Search for the cell housing the specified text and yield its [X, Y] center coordinate. 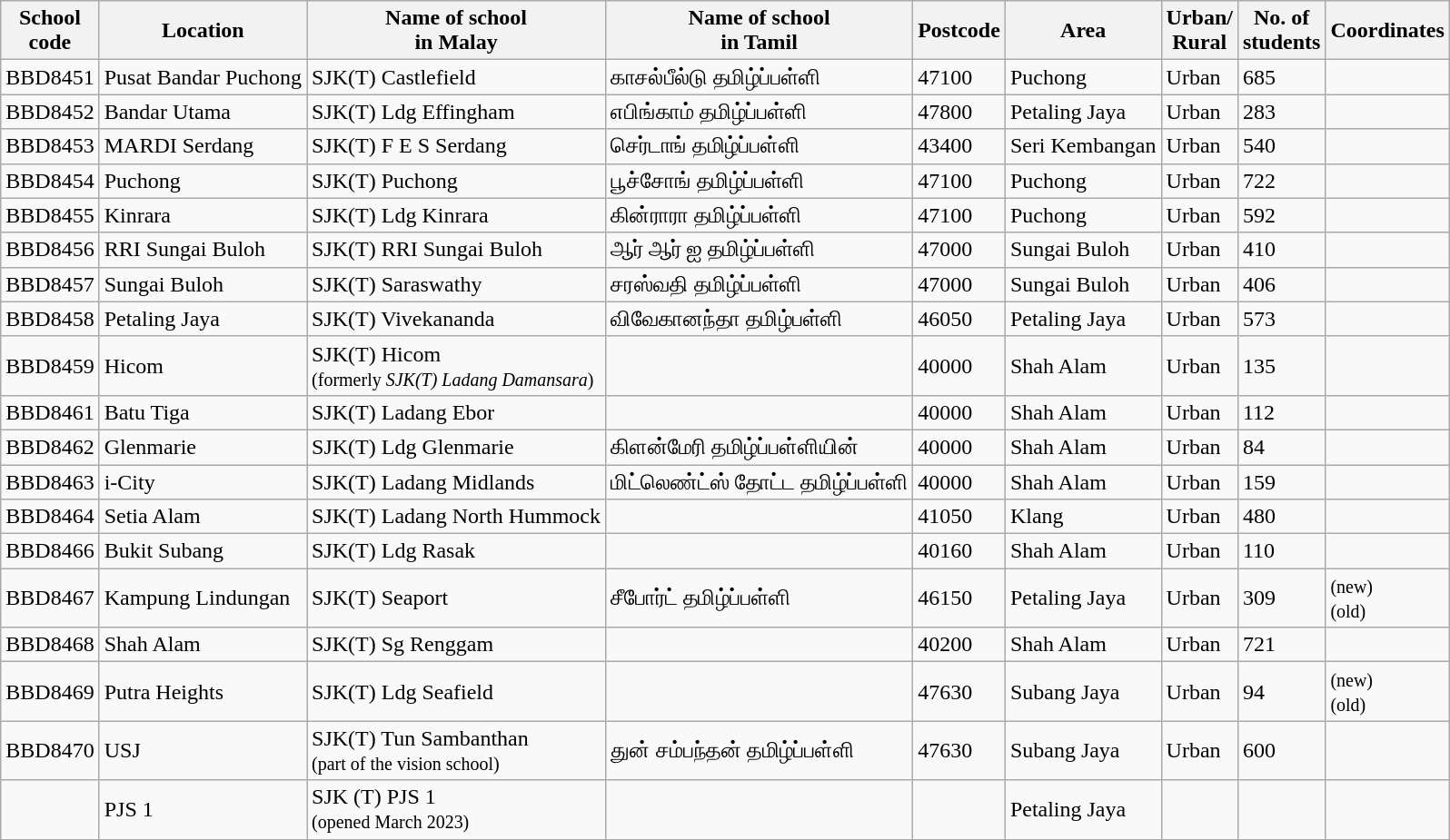
SJK(T) Hicom(formerly SJK(T) Ladang Damansara) [456, 365]
Pusat Bandar Puchong [203, 77]
Batu Tiga [203, 412]
Name of schoolin Malay [456, 31]
BBD8468 [50, 645]
No. ofstudents [1281, 31]
SJK(T) Tun Sambanthan(part of the vision school) [456, 750]
Bukit Subang [203, 551]
BBD8461 [50, 412]
46150 [959, 598]
சரஸ்வதி தமிழ்ப்பள்ளி [760, 284]
மிட்லெண்ட்ஸ் தோட்ட தமிழ்ப்பள்ளி [760, 482]
MARDI Serdang [203, 146]
துன் சம்பந்தன் தமிழ்ப்பள்ளி [760, 750]
RRI Sungai Buloh [203, 250]
பூச்சோங் தமிழ்ப்பள்ளி [760, 181]
BBD8463 [50, 482]
Setia Alam [203, 517]
எபிங்காம் தமிழ்ப்பள்ளி [760, 112]
721 [1281, 645]
செர்டாங் தமிழ்ப்பள்ளி [760, 146]
110 [1281, 551]
135 [1281, 365]
BBD8454 [50, 181]
SJK(T) Castlefield [456, 77]
BBD8466 [50, 551]
540 [1281, 146]
SJK(T) Ldg Glenmarie [456, 447]
410 [1281, 250]
SJK(T) Saraswathy [456, 284]
BBD8470 [50, 750]
592 [1281, 215]
USJ [203, 750]
BBD8464 [50, 517]
40160 [959, 551]
46050 [959, 319]
Seri Kembangan [1083, 146]
i-City [203, 482]
Schoolcode [50, 31]
94 [1281, 692]
BBD8455 [50, 215]
47800 [959, 112]
573 [1281, 319]
43400 [959, 146]
விவேகானந்தா தமிழ்பள்ளி [760, 319]
40200 [959, 645]
சீபோர்ட் தமிழ்ப்பள்ளி [760, 598]
112 [1281, 412]
SJK(T) Ldg Effingham [456, 112]
Urban/Rural [1199, 31]
406 [1281, 284]
காசல்பீல்டு தமிழ்ப்பள்ளி [760, 77]
283 [1281, 112]
SJK(T) F E S Serdang [456, 146]
BBD8467 [50, 598]
84 [1281, 447]
Kinrara [203, 215]
Bandar Utama [203, 112]
PJS 1 [203, 810]
Glenmarie [203, 447]
309 [1281, 598]
685 [1281, 77]
Postcode [959, 31]
Coordinates [1387, 31]
கிளன்மேரி தமிழ்ப்பள்ளியின் [760, 447]
SJK(T) Ldg Rasak [456, 551]
BBD8458 [50, 319]
Name of schoolin Tamil [760, 31]
Kampung Lindungan [203, 598]
SJK(T) Vivekananda [456, 319]
BBD8459 [50, 365]
BBD8452 [50, 112]
ஆர் ஆர் ஐ தமிழ்ப்பள்ளி [760, 250]
722 [1281, 181]
Area [1083, 31]
SJK(T) Seaport [456, 598]
SJK(T) Ladang Ebor [456, 412]
BBD8456 [50, 250]
SJK(T) Ldg Seafield [456, 692]
600 [1281, 750]
Hicom [203, 365]
SJK(T) Ldg Kinrara [456, 215]
159 [1281, 482]
Klang [1083, 517]
BBD8469 [50, 692]
BBD8462 [50, 447]
BBD8451 [50, 77]
SJK (T) PJS 1(opened March 2023) [456, 810]
கின்ராரா தமிழ்ப்பள்ளி [760, 215]
480 [1281, 517]
SJK(T) Ladang North Hummock [456, 517]
SJK(T) RRI Sungai Buloh [456, 250]
Location [203, 31]
BBD8453 [50, 146]
Putra Heights [203, 692]
BBD8457 [50, 284]
SJK(T) Puchong [456, 181]
SJK(T) Ladang Midlands [456, 482]
SJK(T) Sg Renggam [456, 645]
41050 [959, 517]
